Provide the (x, y) coordinate of the cell's center where the given text is located.  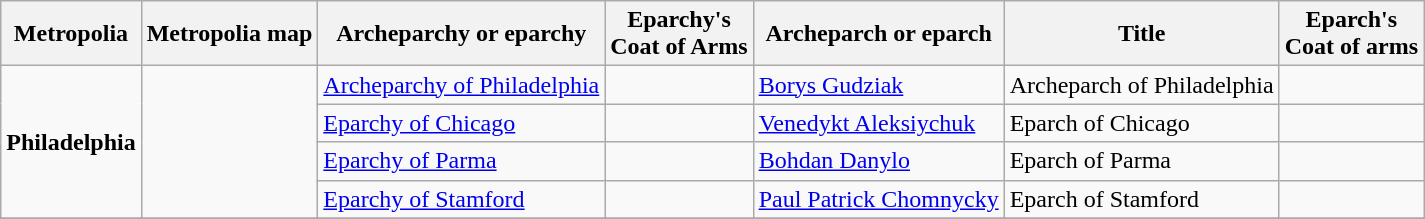
Eparchy of Parma (462, 161)
Eparch's Coat of arms (1351, 34)
Eparch of Parma (1142, 161)
Eparchy of Stamford (462, 199)
Metropolia map (230, 34)
Bohdan Danylo (878, 161)
Eparchy of Chicago (462, 123)
Title (1142, 34)
Eparch of Stamford (1142, 199)
Venedykt Aleksiychuk (878, 123)
Archeparchy of Philadelphia (462, 85)
Metropolia (71, 34)
Paul Patrick Chomnycky (878, 199)
Archeparch or eparch (878, 34)
Eparchy'sCoat of Arms (679, 34)
Philadelphia (71, 142)
Archeparch of Philadelphia (1142, 85)
Eparch of Chicago (1142, 123)
Borys Gudziak (878, 85)
Archeparchy or eparchy (462, 34)
